Determine the (x, y) coordinate at the center of the cell enclosing the given text.  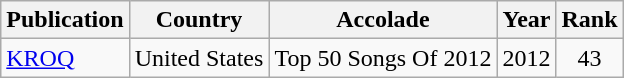
Rank (590, 20)
2012 (526, 58)
Publication (65, 20)
United States (199, 58)
Country (199, 20)
Top 50 Songs Of 2012 (383, 58)
43 (590, 58)
KROQ (65, 58)
Accolade (383, 20)
Year (526, 20)
